Pinpoint the cell where the given text exists, returning its [x, y] midpoint coordinate. 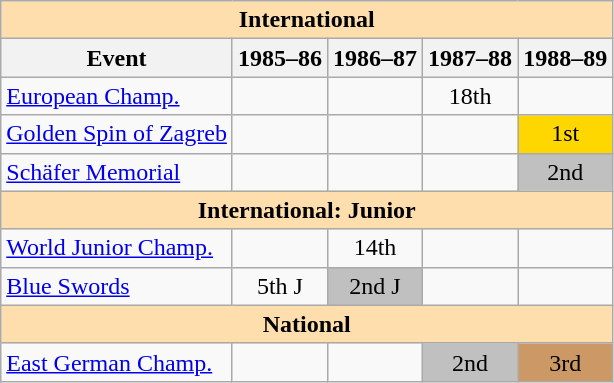
Event [117, 58]
East German Champ. [117, 362]
14th [374, 248]
1st [566, 134]
2nd J [374, 286]
National [307, 324]
3rd [566, 362]
5th J [280, 286]
1986–87 [374, 58]
1987–88 [470, 58]
Schäfer Memorial [117, 172]
World Junior Champ. [117, 248]
Golden Spin of Zagreb [117, 134]
European Champ. [117, 96]
Blue Swords [117, 286]
18th [470, 96]
International: Junior [307, 210]
International [307, 20]
1985–86 [280, 58]
1988–89 [566, 58]
